Return (x, y) of the center of cell containing provided text 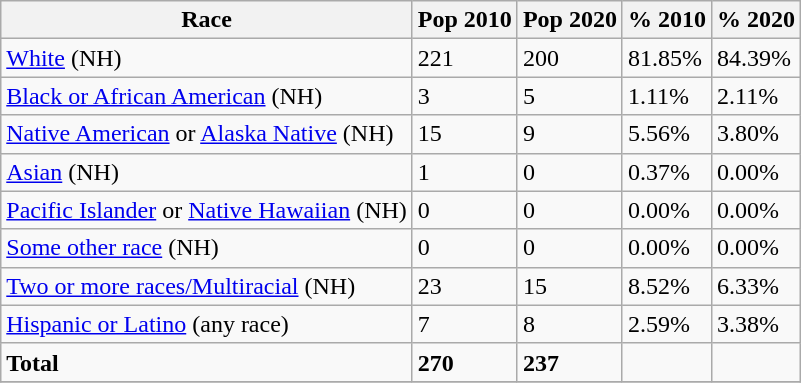
5 (570, 96)
237 (570, 362)
8 (570, 324)
Asian (NH) (207, 172)
0.37% (666, 172)
Pop 2010 (464, 20)
Black or African American (NH) (207, 96)
8.52% (666, 286)
84.39% (756, 58)
200 (570, 58)
6.33% (756, 286)
Two or more races/Multiracial (NH) (207, 286)
Native American or Alaska Native (NH) (207, 134)
221 (464, 58)
9 (570, 134)
2.11% (756, 96)
2.59% (666, 324)
3.38% (756, 324)
3 (464, 96)
Hispanic or Latino (any race) (207, 324)
7 (464, 324)
Race (207, 20)
1.11% (666, 96)
1 (464, 172)
Pop 2020 (570, 20)
23 (464, 286)
% 2020 (756, 20)
White (NH) (207, 58)
Pacific Islander or Native Hawaiian (NH) (207, 210)
% 2010 (666, 20)
3.80% (756, 134)
270 (464, 362)
5.56% (666, 134)
81.85% (666, 58)
Some other race (NH) (207, 248)
Total (207, 362)
